Capture the cell that displays the provided text and extract its (X, Y) central coordinate. 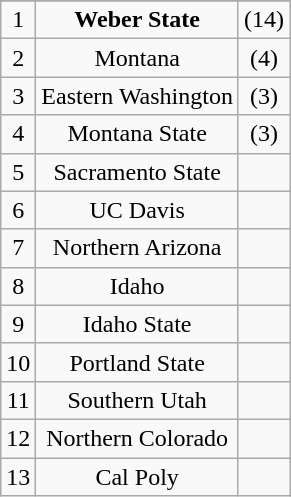
(14) (264, 20)
11 (18, 400)
Eastern Washington (138, 96)
3 (18, 96)
Southern Utah (138, 400)
Montana State (138, 134)
Weber State (138, 20)
(4) (264, 58)
Idaho (138, 286)
1 (18, 20)
4 (18, 134)
8 (18, 286)
6 (18, 210)
13 (18, 477)
12 (18, 438)
Montana (138, 58)
2 (18, 58)
5 (18, 172)
Portland State (138, 362)
Idaho State (138, 324)
Northern Colorado (138, 438)
9 (18, 324)
UC Davis (138, 210)
Northern Arizona (138, 248)
Cal Poly (138, 477)
10 (18, 362)
7 (18, 248)
Sacramento State (138, 172)
